Extract the [x, y] coordinate from the center of the cell holding the provided text.  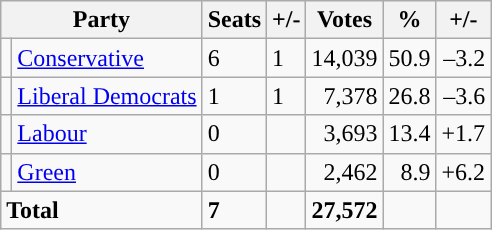
3,693 [344, 134]
–3.2 [464, 58]
7 [234, 210]
Total [102, 210]
13.4 [410, 134]
50.9 [410, 58]
8.9 [410, 172]
–3.6 [464, 96]
Liberal Democrats [107, 96]
Labour [107, 134]
Seats [234, 20]
Conservative [107, 58]
Green [107, 172]
% [410, 20]
Party [102, 20]
+1.7 [464, 134]
+6.2 [464, 172]
27,572 [344, 210]
Votes [344, 20]
2,462 [344, 172]
6 [234, 58]
26.8 [410, 96]
7,378 [344, 96]
14,039 [344, 58]
